Search for the cell housing the specified text and yield its (x, y) center coordinate. 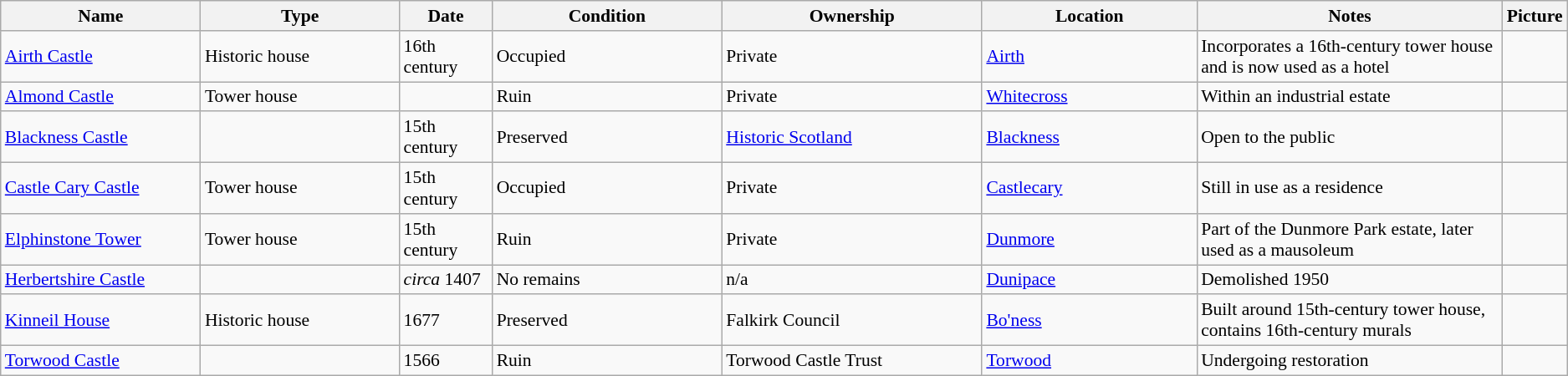
16th century (447, 57)
Whitecross (1089, 97)
Within an industrial estate (1350, 97)
1566 (447, 361)
Bo'ness (1089, 321)
No remains (607, 280)
Date (447, 16)
Castlecary (1089, 189)
Blackness (1089, 137)
Almond Castle (100, 97)
Undergoing restoration (1350, 361)
Airth (1089, 57)
Herbertshire Castle (100, 280)
1677 (447, 321)
Torwood (1089, 361)
Torwood Castle (100, 361)
Airth Castle (100, 57)
Falkirk Council (851, 321)
Part of the Dunmore Park estate, later used as a mausoleum (1350, 239)
Ownership (851, 16)
Condition (607, 16)
Dunmore (1089, 239)
n/a (851, 280)
Location (1089, 16)
Historic Scotland (851, 137)
Demolished 1950 (1350, 280)
Kinneil House (100, 321)
Torwood Castle Trust (851, 361)
circa 1407 (447, 280)
Incorporates a 16th-century tower house and is now used as a hotel (1350, 57)
Elphinstone Tower (100, 239)
Blackness Castle (100, 137)
Name (100, 16)
Open to the public (1350, 137)
Picture (1535, 16)
Built around 15th-century tower house, contains 16th-century murals (1350, 321)
Type (300, 16)
Notes (1350, 16)
Castle Cary Castle (100, 189)
Still in use as a residence (1350, 189)
Dunipace (1089, 280)
